Detect which cell encompasses the target text, then output its [X, Y] center coordinate. 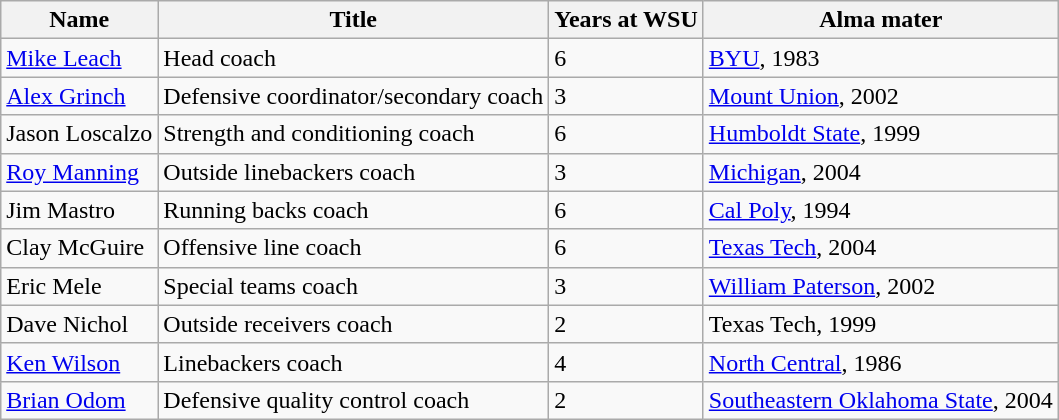
Head coach [354, 58]
Running backs coach [354, 210]
Linebackers coach [354, 362]
Years at WSU [626, 20]
Defensive quality control coach [354, 400]
Dave Nichol [80, 324]
Brian Odom [80, 400]
Jason Loscalzo [80, 134]
Alma mater [880, 20]
Strength and conditioning coach [354, 134]
4 [626, 362]
BYU, 1983 [880, 58]
Clay McGuire [80, 248]
William Paterson, 2002 [880, 286]
Alex Grinch [80, 96]
Texas Tech, 1999 [880, 324]
Humboldt State, 1999 [880, 134]
Cal Poly, 1994 [880, 210]
Outside linebackers coach [354, 172]
Michigan, 2004 [880, 172]
Eric Mele [80, 286]
Title [354, 20]
Outside receivers coach [354, 324]
Special teams coach [354, 286]
Ken Wilson [80, 362]
Defensive coordinator/secondary coach [354, 96]
Mount Union, 2002 [880, 96]
Southeastern Oklahoma State, 2004 [880, 400]
Offensive line coach [354, 248]
Name [80, 20]
Roy Manning [80, 172]
North Central, 1986 [880, 362]
Jim Mastro [80, 210]
Texas Tech, 2004 [880, 248]
Mike Leach [80, 58]
